From the cell containing the given text, extract its center point as (X, Y) coordinate. 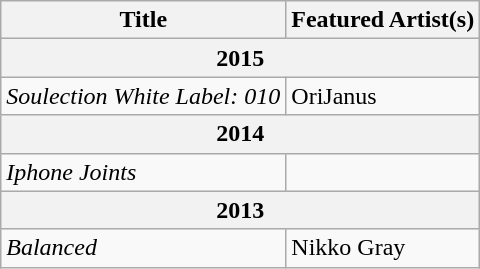
OriJanus (383, 96)
Iphone Joints (144, 172)
Nikko Gray (383, 248)
2015 (240, 58)
Title (144, 20)
2014 (240, 134)
Soulection White Label: 010 (144, 96)
Featured Artist(s) (383, 20)
2013 (240, 210)
Balanced (144, 248)
